Provide the (X, Y) coordinate of the cell's center where the given text is located.  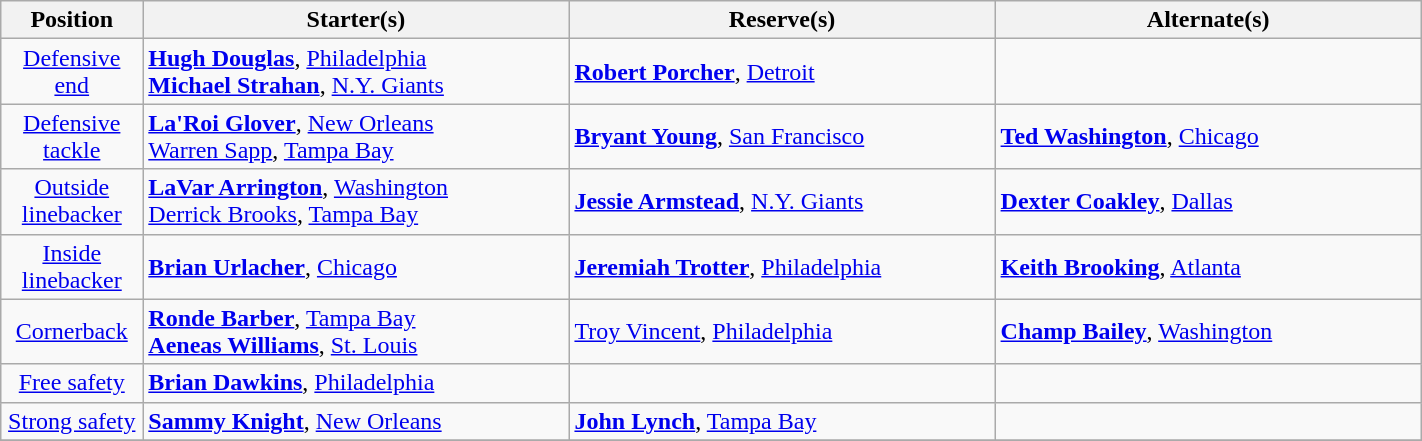
Cornerback (72, 332)
Bryant Young, San Francisco (782, 136)
Brian Urlacher, Chicago (356, 266)
Keith Brooking, Atlanta (1208, 266)
Position (72, 20)
Brian Dawkins, Philadelphia (356, 383)
Defensive end (72, 72)
La'Roi Glover, New Orleans Warren Sapp, Tampa Bay (356, 136)
Reserve(s) (782, 20)
Robert Porcher, Detroit (782, 72)
Troy Vincent, Philadelphia (782, 332)
Champ Bailey, Washington (1208, 332)
Outside linebacker (72, 202)
Free safety (72, 383)
LaVar Arrington, Washington Derrick Brooks, Tampa Bay (356, 202)
Sammy Knight, New Orleans (356, 421)
Jeremiah Trotter, Philadelphia (782, 266)
Dexter Coakley, Dallas (1208, 202)
Starter(s) (356, 20)
Inside linebacker (72, 266)
John Lynch, Tampa Bay (782, 421)
Ted Washington, Chicago (1208, 136)
Jessie Armstead, N.Y. Giants (782, 202)
Defensive tackle (72, 136)
Hugh Douglas, Philadelphia Michael Strahan, N.Y. Giants (356, 72)
Ronde Barber, Tampa Bay Aeneas Williams, St. Louis (356, 332)
Alternate(s) (1208, 20)
Strong safety (72, 421)
